Output the [x, y] coordinate of the center of the cell containing the given text.  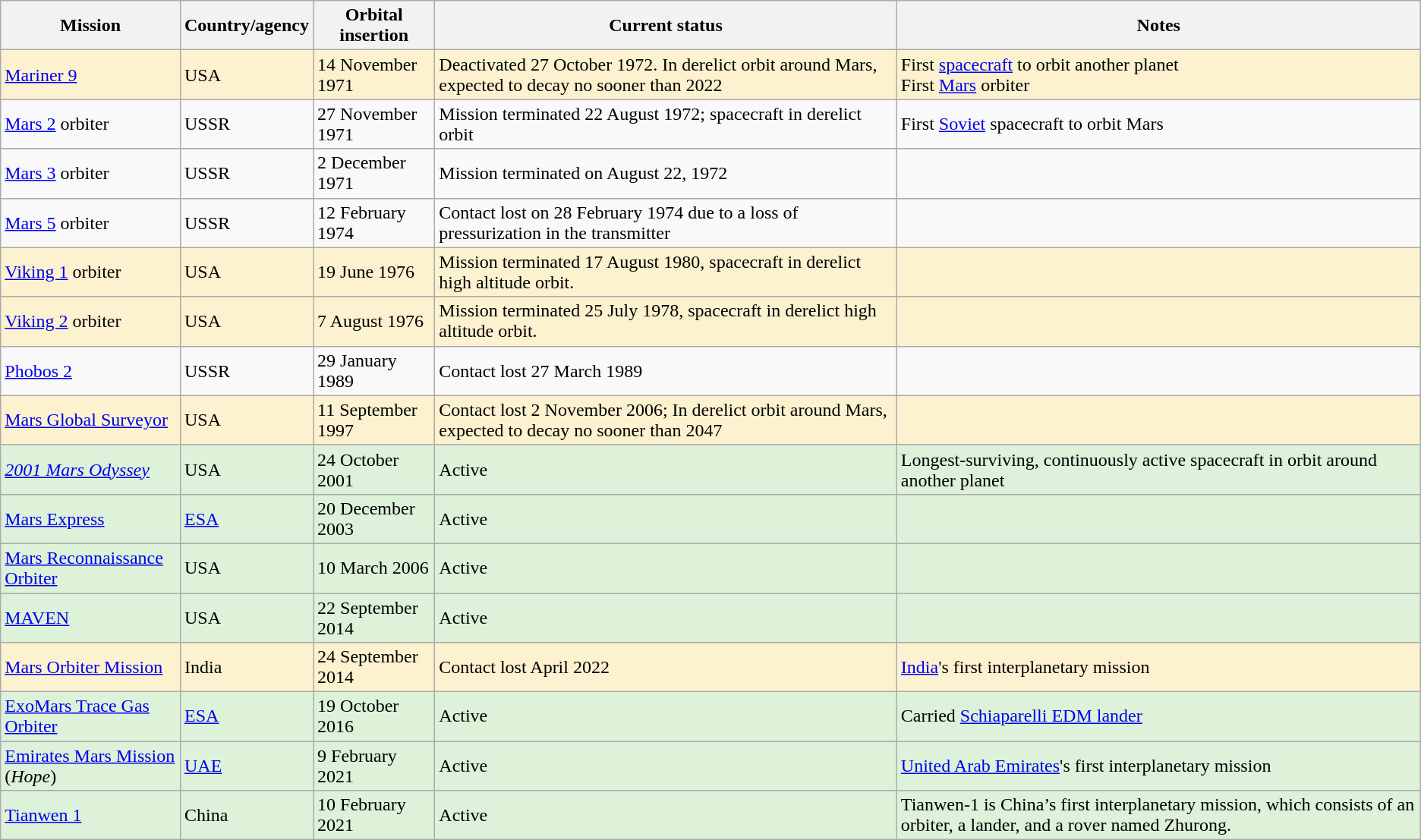
Tianwen-1 is China’s first interplanetary mission, which consists of an orbiter, a lander, and a rover named Zhurong. [1158, 815]
Mars Reconnaissance Orbiter [91, 568]
Mission [91, 26]
Mars Orbiter Mission [91, 668]
Mars 5 orbiter [91, 223]
10 February 2021 [374, 815]
2001 Mars Odyssey [91, 469]
Contact lost 2 November 2006; In derelict orbit around Mars, expected to decay no sooner than 2047 [666, 420]
20 December 2003 [374, 519]
China [246, 815]
Deactivated 27 October 1972. In derelict orbit around Mars, expected to decay no sooner than 2022 [666, 74]
Carried Schiaparelli EDM lander [1158, 716]
Mission terminated 25 July 1978, spacecraft in derelict high altitude orbit. [666, 322]
14 November 1971 [374, 74]
22 September 2014 [374, 618]
19 October 2016 [374, 716]
Mars 2 orbiter [91, 124]
Mission terminated on August 22, 1972 [666, 173]
Viking 2 orbiter [91, 322]
First Soviet spacecraft to orbit Mars [1158, 124]
First spacecraft to orbit another planetFirst Mars orbiter [1158, 74]
UAE [246, 766]
2 December 1971 [374, 173]
7 August 1976 [374, 322]
India's first interplanetary mission [1158, 668]
Mars Global Surveyor [91, 420]
Mariner 9 [91, 74]
India [246, 668]
19 June 1976 [374, 272]
United Arab Emirates's first interplanetary mission [1158, 766]
Mission terminated 17 August 1980, spacecraft in derelict high altitude orbit. [666, 272]
Mission terminated 22 August 1972; spacecraft in derelict orbit [666, 124]
29 January 1989 [374, 370]
Longest-surviving, continuously active spacecraft in orbit around another planet [1158, 469]
MAVEN [91, 618]
Phobos 2 [91, 370]
Country/agency [246, 26]
Current status [666, 26]
Viking 1 orbiter [91, 272]
Contact lost April 2022 [666, 668]
Contact lost 27 March 1989 [666, 370]
24 September 2014 [374, 668]
Mars Express [91, 519]
ExoMars Trace Gas Orbiter [91, 716]
27 November 1971 [374, 124]
12 February 1974 [374, 223]
9 February 2021 [374, 766]
Notes [1158, 26]
Emirates Mars Mission (Hope) [91, 766]
Orbital insertion [374, 26]
10 March 2006 [374, 568]
Tianwen 1 [91, 815]
Mars 3 orbiter [91, 173]
Contact lost on 28 February 1974 due to a loss of pressurization in the transmitter [666, 223]
24 October 2001 [374, 469]
11 September 1997 [374, 420]
